Detect which cell encompasses the target text, then output its (x, y) center coordinate. 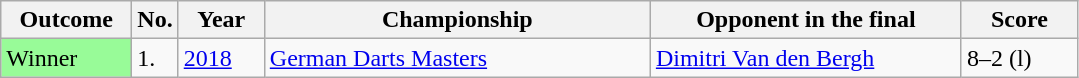
Winner (66, 58)
Dimitri Van den Bergh (806, 58)
Opponent in the final (806, 20)
No. (155, 20)
Outcome (66, 20)
Championship (457, 20)
German Darts Masters (457, 58)
Score (1019, 20)
8–2 (l) (1019, 58)
1. (155, 58)
Year (221, 20)
2018 (221, 58)
